Determine the [x, y] coordinate at the center of the cell enclosing the given text.  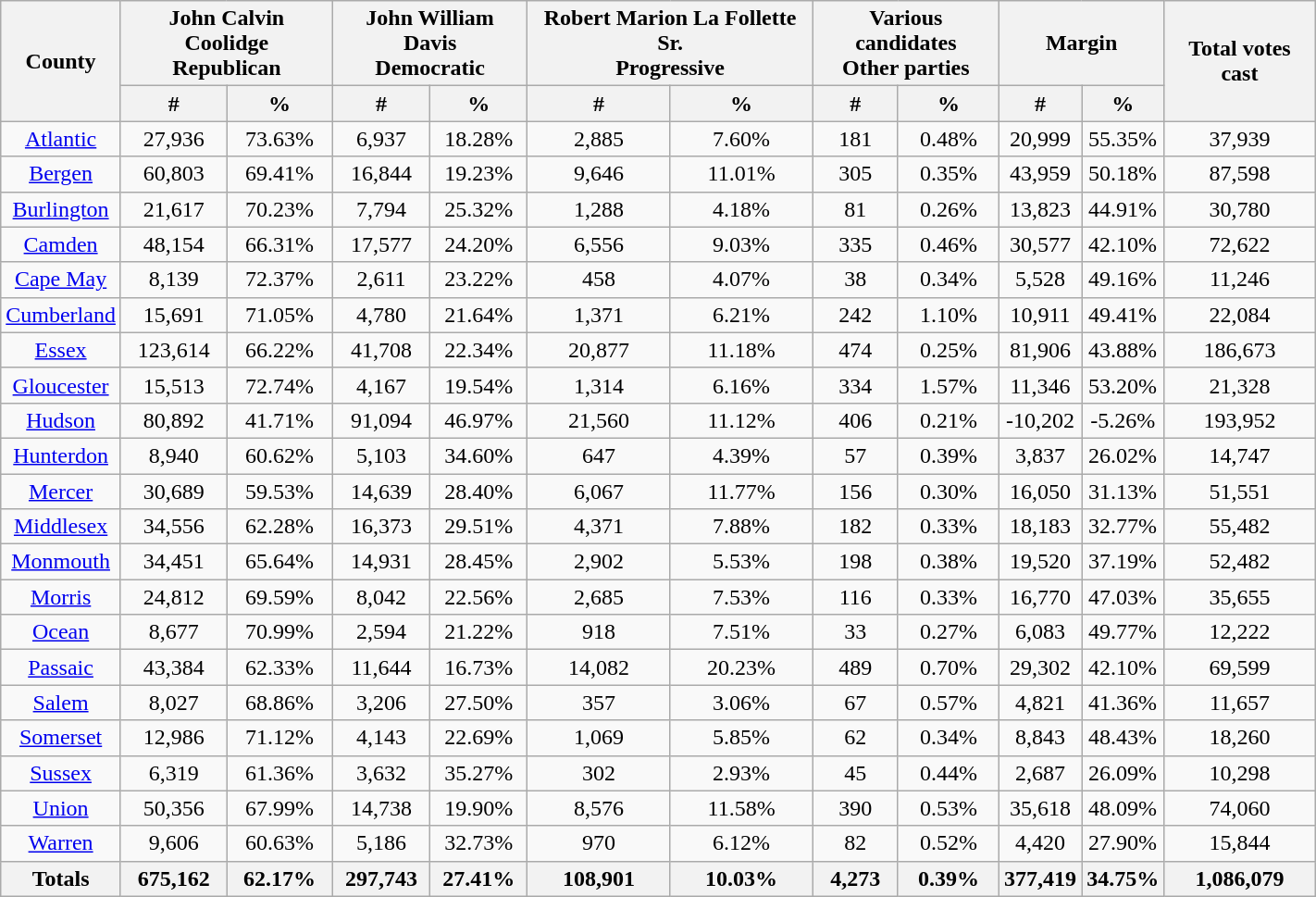
474 [855, 350]
19.54% [479, 385]
Passaic [61, 667]
7.88% [741, 527]
11.58% [741, 808]
27,936 [173, 139]
38 [855, 280]
390 [855, 808]
14,082 [599, 667]
193,952 [1240, 420]
Cape May [61, 280]
55.35% [1124, 139]
48,154 [173, 244]
2,594 [381, 632]
970 [599, 843]
21,617 [173, 209]
43,384 [173, 667]
51,551 [1240, 492]
-5.26% [1124, 420]
4,143 [381, 738]
10.03% [741, 878]
46.97% [479, 420]
302 [599, 773]
335 [855, 244]
Hunterdon [61, 455]
9,646 [599, 174]
62 [855, 738]
30,577 [1040, 244]
1.57% [948, 385]
44.91% [1124, 209]
0.44% [948, 773]
48.09% [1124, 808]
198 [855, 562]
48.43% [1124, 738]
14,639 [381, 492]
-10,202 [1040, 420]
108,901 [599, 878]
21,560 [599, 420]
0.53% [948, 808]
34,451 [173, 562]
17,577 [381, 244]
66.31% [279, 244]
0.52% [948, 843]
5.85% [741, 738]
9.03% [741, 244]
3.06% [741, 703]
6,319 [173, 773]
297,743 [381, 878]
20,877 [599, 350]
242 [855, 315]
0.25% [948, 350]
John William Davis Democratic [429, 44]
0.46% [948, 244]
49.41% [1124, 315]
60,803 [173, 174]
186,673 [1240, 350]
6,083 [1040, 632]
182 [855, 527]
4,780 [381, 315]
8,576 [599, 808]
16,050 [1040, 492]
80,892 [173, 420]
35.27% [479, 773]
35,655 [1240, 597]
22.69% [479, 738]
67.99% [279, 808]
John Calvin CoolidgeRepublican [226, 44]
Total votes cast [1240, 61]
156 [855, 492]
19.23% [479, 174]
2,885 [599, 139]
50.18% [1124, 174]
72,622 [1240, 244]
6,067 [599, 492]
82 [855, 843]
18,183 [1040, 527]
11,644 [381, 667]
1,069 [599, 738]
18,260 [1240, 738]
0.70% [948, 667]
4.18% [741, 209]
305 [855, 174]
7.53% [741, 597]
71.05% [279, 315]
30,780 [1240, 209]
26.02% [1124, 455]
0.30% [948, 492]
72.37% [279, 280]
27.90% [1124, 843]
0.57% [948, 703]
11.12% [741, 420]
29,302 [1040, 667]
15,844 [1240, 843]
11.18% [741, 350]
57 [855, 455]
15,513 [173, 385]
24.20% [479, 244]
4,371 [599, 527]
20.23% [741, 667]
11,657 [1240, 703]
Warren [61, 843]
65.64% [279, 562]
Various candidatesOther parties [905, 44]
41,708 [381, 350]
49.16% [1124, 280]
34,556 [173, 527]
1,371 [599, 315]
11,346 [1040, 385]
49.77% [1124, 632]
28.45% [479, 562]
37,939 [1240, 139]
23.22% [479, 280]
11.01% [741, 174]
6.16% [741, 385]
19.90% [479, 808]
647 [599, 455]
5.53% [741, 562]
43,959 [1040, 174]
Essex [61, 350]
8,139 [173, 280]
9,606 [173, 843]
8,027 [173, 703]
4,420 [1040, 843]
8,042 [381, 597]
Sussex [61, 773]
Atlantic [61, 139]
69.59% [279, 597]
22.56% [479, 597]
18.28% [479, 139]
11,246 [1240, 280]
1.10% [948, 315]
Salem [61, 703]
2.93% [741, 773]
8,940 [173, 455]
1,314 [599, 385]
6,937 [381, 139]
29.51% [479, 527]
33 [855, 632]
43.88% [1124, 350]
Union [61, 808]
5,528 [1040, 280]
0.35% [948, 174]
1,086,079 [1240, 878]
0.38% [948, 562]
70.23% [279, 209]
7.60% [741, 139]
Monmouth [61, 562]
10,911 [1040, 315]
91,094 [381, 420]
0.27% [948, 632]
81,906 [1040, 350]
0.26% [948, 209]
Hudson [61, 420]
81 [855, 209]
60.63% [279, 843]
41.36% [1124, 703]
62.17% [279, 878]
21.64% [479, 315]
12,986 [173, 738]
69.41% [279, 174]
21.22% [479, 632]
Middlesex [61, 527]
15,691 [173, 315]
62.33% [279, 667]
71.12% [279, 738]
62.28% [279, 527]
123,614 [173, 350]
4.07% [741, 280]
28.40% [479, 492]
Robert Marion La Follette Sr.Progressive [670, 44]
Camden [61, 244]
6,556 [599, 244]
34.60% [479, 455]
Morris [61, 597]
73.63% [279, 139]
59.53% [279, 492]
Cumberland [61, 315]
87,598 [1240, 174]
8,843 [1040, 738]
30,689 [173, 492]
31.13% [1124, 492]
2,685 [599, 597]
377,419 [1040, 878]
37.19% [1124, 562]
32.77% [1124, 527]
13,823 [1040, 209]
67 [855, 703]
34.75% [1124, 878]
11.77% [741, 492]
66.22% [279, 350]
52,482 [1240, 562]
27.50% [479, 703]
70.99% [279, 632]
Margin [1082, 44]
Bergen [61, 174]
74,060 [1240, 808]
35,618 [1040, 808]
72.74% [279, 385]
2,611 [381, 280]
918 [599, 632]
County [61, 61]
14,747 [1240, 455]
7,794 [381, 209]
24,812 [173, 597]
181 [855, 139]
458 [599, 280]
5,186 [381, 843]
Totals [61, 878]
3,206 [381, 703]
Somerset [61, 738]
14,931 [381, 562]
53.20% [1124, 385]
47.03% [1124, 597]
7.51% [741, 632]
16.73% [479, 667]
Burlington [61, 209]
41.71% [279, 420]
116 [855, 597]
16,844 [381, 174]
Gloucester [61, 385]
Ocean [61, 632]
25.32% [479, 209]
45 [855, 773]
2,687 [1040, 773]
1,288 [599, 209]
489 [855, 667]
16,373 [381, 527]
20,999 [1040, 139]
4,167 [381, 385]
3,837 [1040, 455]
68.86% [279, 703]
32.73% [479, 843]
Mercer [61, 492]
406 [855, 420]
6.21% [741, 315]
2,902 [599, 562]
12,222 [1240, 632]
6.12% [741, 843]
22,084 [1240, 315]
55,482 [1240, 527]
14,738 [381, 808]
3,632 [381, 773]
4,821 [1040, 703]
357 [599, 703]
61.36% [279, 773]
26.09% [1124, 773]
4.39% [741, 455]
10,298 [1240, 773]
334 [855, 385]
27.41% [479, 878]
0.21% [948, 420]
21,328 [1240, 385]
5,103 [381, 455]
60.62% [279, 455]
50,356 [173, 808]
0.48% [948, 139]
675,162 [173, 878]
69,599 [1240, 667]
22.34% [479, 350]
16,770 [1040, 597]
8,677 [173, 632]
19,520 [1040, 562]
4,273 [855, 878]
